Extract the (x, y) coordinate from the center of the cell holding the provided text.  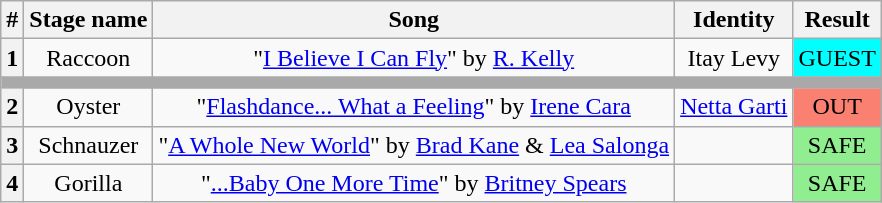
GUEST (837, 58)
2 (12, 107)
"Flashdance... What a Feeling" by Irene Cara (414, 107)
4 (12, 183)
Stage name (88, 20)
Oyster (88, 107)
Result (837, 20)
# (12, 20)
"I Believe I Can Fly" by R. Kelly (414, 58)
"...Baby One More Time" by Britney Spears (414, 183)
Raccoon (88, 58)
OUT (837, 107)
Song (414, 20)
Netta Garti (734, 107)
Identity (734, 20)
Gorilla (88, 183)
"A Whole New World" by Brad Kane & Lea Salonga (414, 145)
Schnauzer (88, 145)
3 (12, 145)
1 (12, 58)
Itay Levy (734, 58)
